Determine the [x, y] coordinate at the center of the cell enclosing the given text.  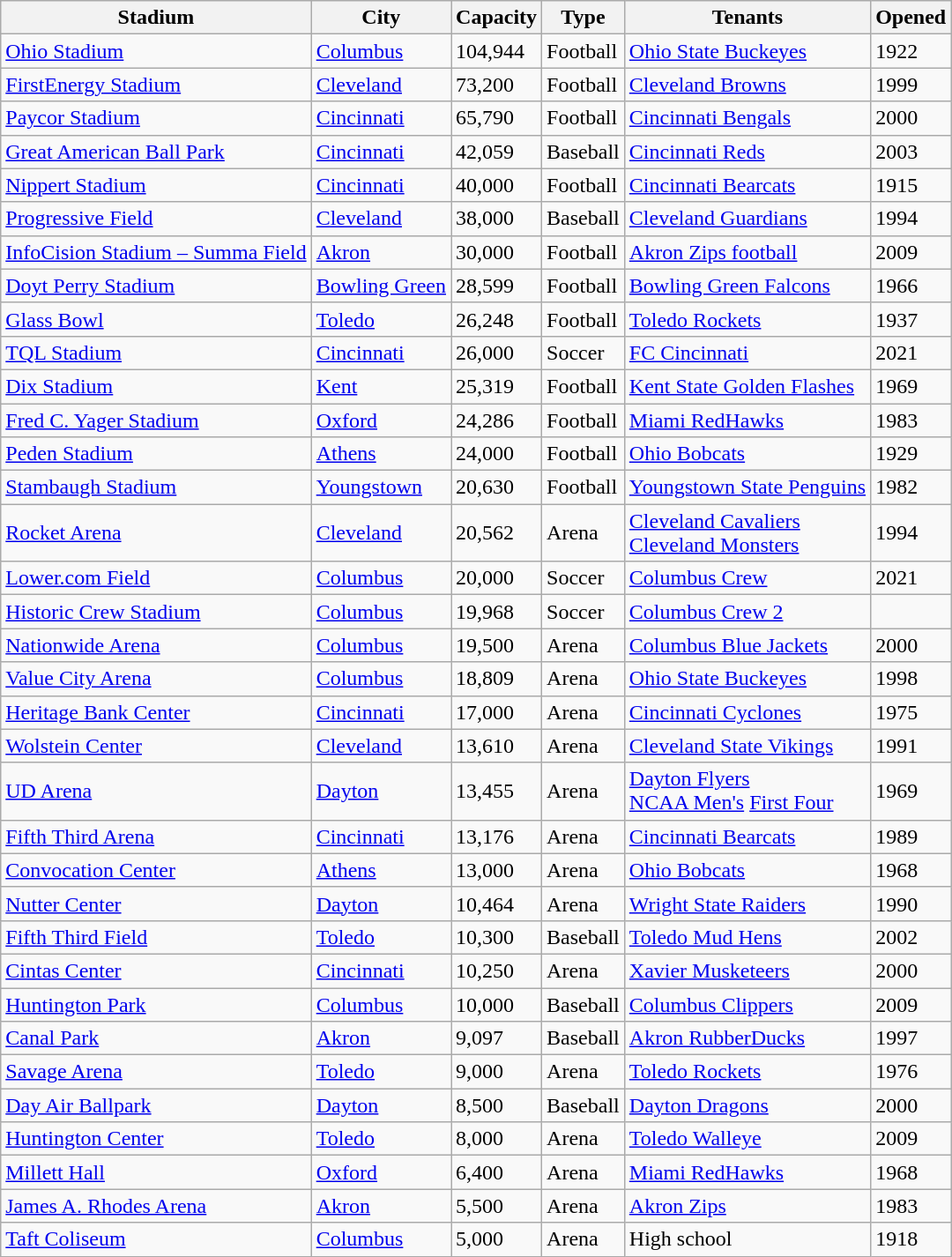
Nutter Center [156, 904]
1918 [911, 1239]
Huntington Park [156, 1004]
Millett Hall [156, 1172]
19,500 [497, 645]
10,000 [497, 1004]
24,286 [497, 420]
Cleveland Browns [747, 85]
Xavier Musketeers [747, 971]
Cleveland State Vikings [747, 746]
Canal Park [156, 1038]
Nationwide Arena [156, 645]
8,500 [497, 1105]
Great American Ball Park [156, 152]
26,248 [497, 319]
40,000 [497, 185]
FC Cincinnati [747, 353]
1989 [911, 837]
1975 [911, 712]
Kent State Golden Flashes [747, 386]
Cincinnati Reds [747, 152]
10,250 [497, 971]
1966 [911, 286]
Dayton FlyersNCAA Men's First Four [747, 792]
10,464 [497, 904]
Value City Arena [156, 679]
1991 [911, 746]
Opened [911, 18]
Fifth Third Field [156, 937]
FirstEnergy Stadium [156, 85]
2002 [911, 937]
Paycor Stadium [156, 118]
Bowling Green Falcons [747, 286]
Dayton Dragons [747, 1105]
6,400 [497, 1172]
Huntington Center [156, 1139]
1915 [911, 185]
1999 [911, 85]
UD Arena [156, 792]
30,000 [497, 252]
Cincinnati Bengals [747, 118]
Columbus Blue Jackets [747, 645]
Akron RubberDucks [747, 1038]
Savage Arena [156, 1072]
Akron Zips [747, 1206]
Taft Coliseum [156, 1239]
Fred C. Yager Stadium [156, 420]
Dix Stadium [156, 386]
13,176 [497, 837]
Columbus Crew [747, 578]
1982 [911, 487]
1937 [911, 319]
9,000 [497, 1072]
104,944 [497, 51]
Day Air Ballpark [156, 1105]
9,097 [497, 1038]
Wright State Raiders [747, 904]
Type [584, 18]
Convocation Center [156, 870]
42,059 [497, 152]
13,455 [497, 792]
Doyt Perry Stadium [156, 286]
Ohio Stadium [156, 51]
Akron Zips football [747, 252]
Stadium [156, 18]
Stambaugh Stadium [156, 487]
1990 [911, 904]
Bowling Green [381, 286]
TQL Stadium [156, 353]
Progressive Field [156, 219]
Cintas Center [156, 971]
High school [747, 1239]
Fifth Third Arena [156, 837]
20,000 [497, 578]
5,500 [497, 1206]
Kent [381, 386]
18,809 [497, 679]
City [381, 18]
17,000 [497, 712]
73,200 [497, 85]
1922 [911, 51]
10,300 [497, 937]
1997 [911, 1038]
Youngstown State Penguins [747, 487]
Columbus Clippers [747, 1004]
8,000 [497, 1139]
Peden Stadium [156, 454]
Toledo Mud Hens [747, 937]
Tenants [747, 18]
InfoCision Stadium – Summa Field [156, 252]
James A. Rhodes Arena [156, 1206]
Youngstown [381, 487]
Rocket Arena [156, 532]
26,000 [497, 353]
Cleveland Guardians [747, 219]
Columbus Crew 2 [747, 612]
20,562 [497, 532]
19,968 [497, 612]
1998 [911, 679]
Cleveland Cavaliers Cleveland Monsters [747, 532]
13,000 [497, 870]
Nippert Stadium [156, 185]
24,000 [497, 454]
2003 [911, 152]
13,610 [497, 746]
28,599 [497, 286]
1976 [911, 1072]
Historic Crew Stadium [156, 612]
20,630 [497, 487]
Cincinnati Cyclones [747, 712]
65,790 [497, 118]
1929 [911, 454]
Toledo Walleye [747, 1139]
Capacity [497, 18]
Heritage Bank Center [156, 712]
Wolstein Center [156, 746]
38,000 [497, 219]
5,000 [497, 1239]
Glass Bowl [156, 319]
25,319 [497, 386]
Lower.com Field [156, 578]
